Detect which cell encompasses the target text, then output its (X, Y) center coordinate. 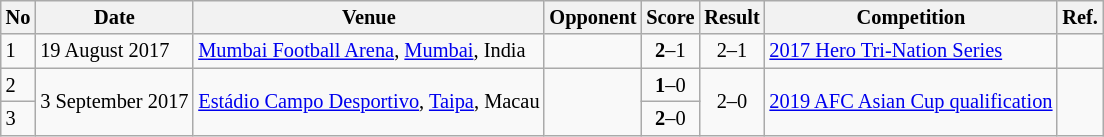
Mumbai Football Arena, Mumbai, India (368, 51)
Ref. (1080, 17)
19 August 2017 (114, 51)
Competition (912, 17)
1–0 (670, 85)
1 (18, 51)
2017 Hero Tri-Nation Series (912, 51)
3 September 2017 (114, 102)
3 (18, 118)
Venue (368, 17)
Result (732, 17)
Opponent (592, 17)
Score (670, 17)
Date (114, 17)
2 (18, 85)
2019 AFC Asian Cup qualification (912, 102)
No (18, 17)
Estádio Campo Desportivo, Taipa, Macau (368, 102)
